Determine the (x, y) coordinate at the center of the cell enclosing the given text.  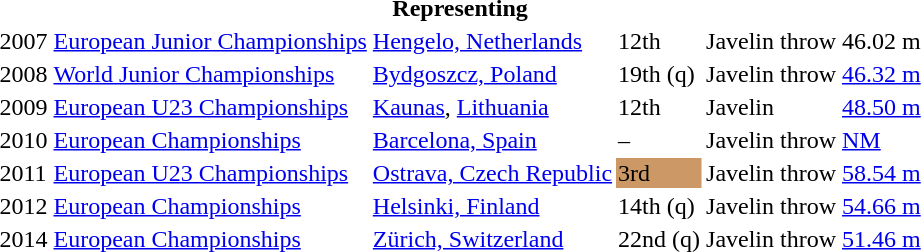
European Junior Championships (210, 41)
– (660, 140)
World Junior Championships (210, 74)
Helsinki, Finland (492, 206)
Barcelona, Spain (492, 140)
14th (q) (660, 206)
Ostrava, Czech Republic (492, 173)
Bydgoszcz, Poland (492, 74)
Hengelo, Netherlands (492, 41)
19th (q) (660, 74)
Javelin (772, 107)
Kaunas, Lithuania (492, 107)
3rd (660, 173)
